Capture the cell that displays the provided text and extract its [x, y] central coordinate. 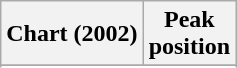
Chart (2002) [72, 34]
Peakposition [189, 34]
